Return the (X, Y) coordinate for the center point of the cell that contains the specified text.  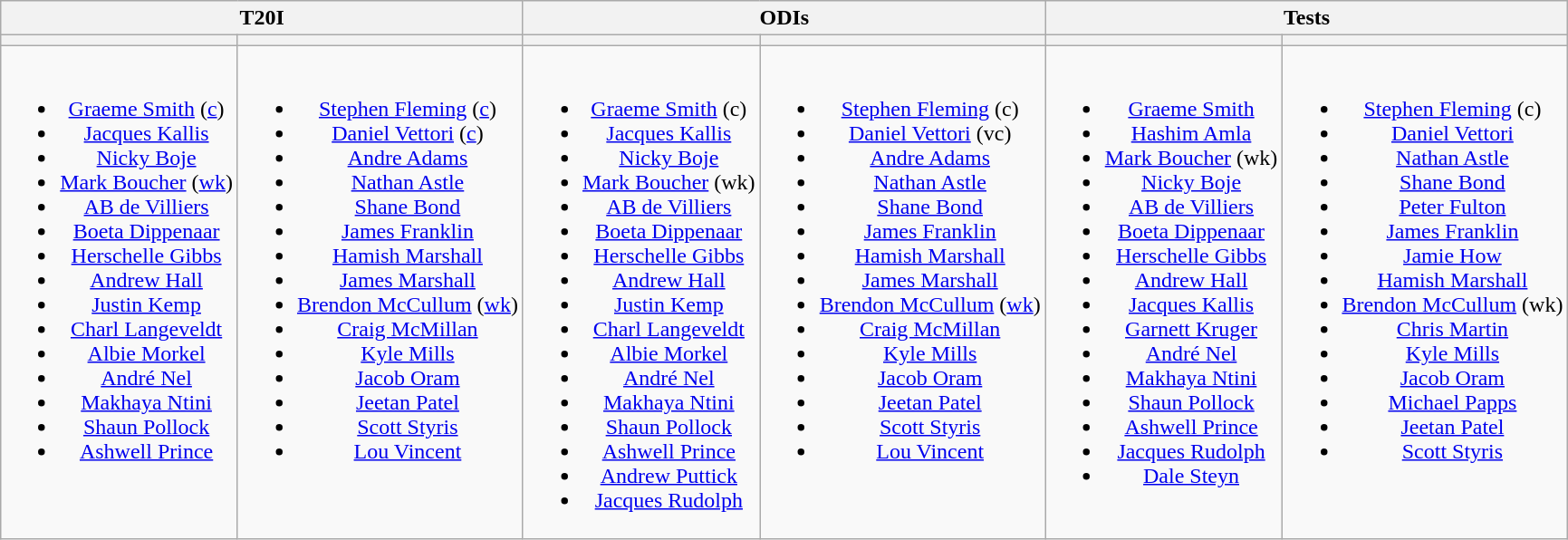
ODIs (784, 18)
Tests (1306, 18)
T20I (263, 18)
